Locate the cell with the specified text and output its (x, y) center coordinate. 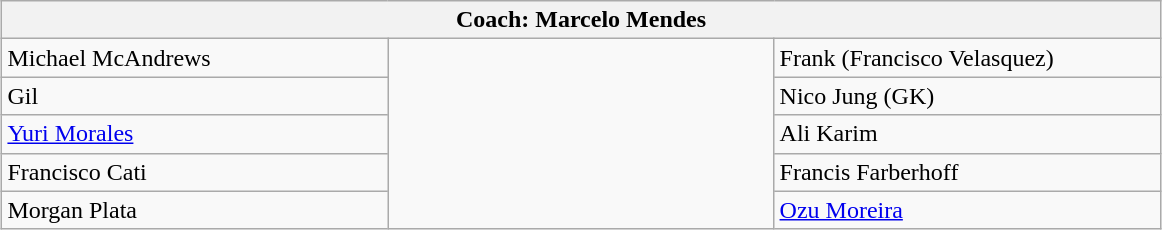
Ali Karim (967, 134)
Ozu Moreira (967, 210)
Nico Jung (GK) (967, 96)
Yuri Morales (195, 134)
Gil (195, 96)
Michael McAndrews (195, 58)
Coach: Marcelo Mendes (581, 20)
Francis Farberhoff (967, 172)
Francisco Cati (195, 172)
Frank (Francisco Velasquez) (967, 58)
Morgan Plata (195, 210)
